From the cell containing the given text, extract its center point as [x, y] coordinate. 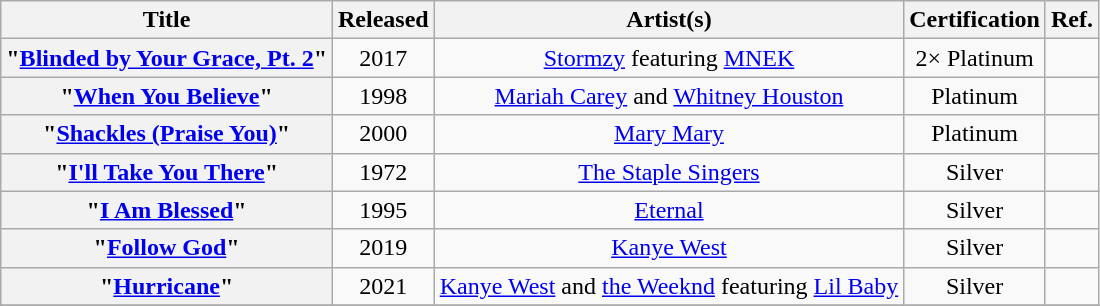
"Follow God" [167, 248]
2017 [384, 58]
Mary Mary [669, 134]
1998 [384, 96]
2000 [384, 134]
Stormzy featuring MNEK [669, 58]
"When You Believe" [167, 96]
2021 [384, 286]
Kanye West and the Weeknd featuring Lil Baby [669, 286]
"Shackles (Praise You)" [167, 134]
1995 [384, 210]
2× Platinum [975, 58]
"I'll Take You There" [167, 172]
2019 [384, 248]
Artist(s) [669, 20]
"I Am Blessed" [167, 210]
1972 [384, 172]
Kanye West [669, 248]
Eternal [669, 210]
Title [167, 20]
"Blinded by Your Grace, Pt. 2" [167, 58]
Released [384, 20]
"Hurricane" [167, 286]
The Staple Singers [669, 172]
Mariah Carey and Whitney Houston [669, 96]
Ref. [1072, 20]
Certification [975, 20]
